Find where the given text appears and provide that cell's center as [x, y] coordinate. 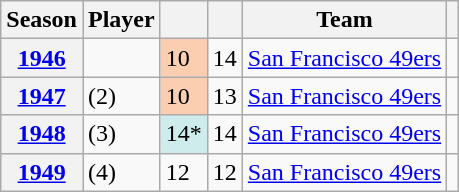
14* [184, 134]
(4) [121, 172]
1948 [42, 134]
Team [344, 20]
1946 [42, 58]
1949 [42, 172]
(2) [121, 96]
1947 [42, 96]
Season [42, 20]
Player [121, 20]
13 [224, 96]
(3) [121, 134]
